Return the [x, y] coordinate for the center point of the cell that contains the specified text.  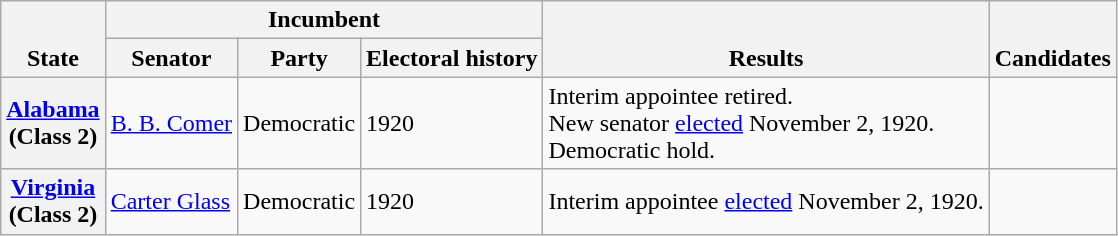
Candidates [1052, 39]
Incumbent [324, 20]
Interim appointee elected November 2, 1920. [766, 202]
Carter Glass [171, 202]
B. B. Comer [171, 123]
Party [300, 58]
Electoral history [452, 58]
Senator [171, 58]
Results [766, 39]
Virginia(Class 2) [53, 202]
Interim appointee retired.New senator elected November 2, 1920.Democratic hold. [766, 123]
State [53, 39]
Alabama(Class 2) [53, 123]
